Scan for the cell matching the given text and deliver its [X, Y] coordinate at center. 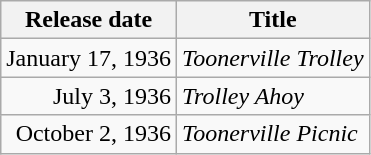
Toonerville Picnic [272, 134]
Release date [89, 20]
July 3, 1936 [89, 96]
October 2, 1936 [89, 134]
Title [272, 20]
Trolley Ahoy [272, 96]
Toonerville Trolley [272, 58]
January 17, 1936 [89, 58]
